Find where the given text appears and provide that cell's center as [X, Y] coordinate. 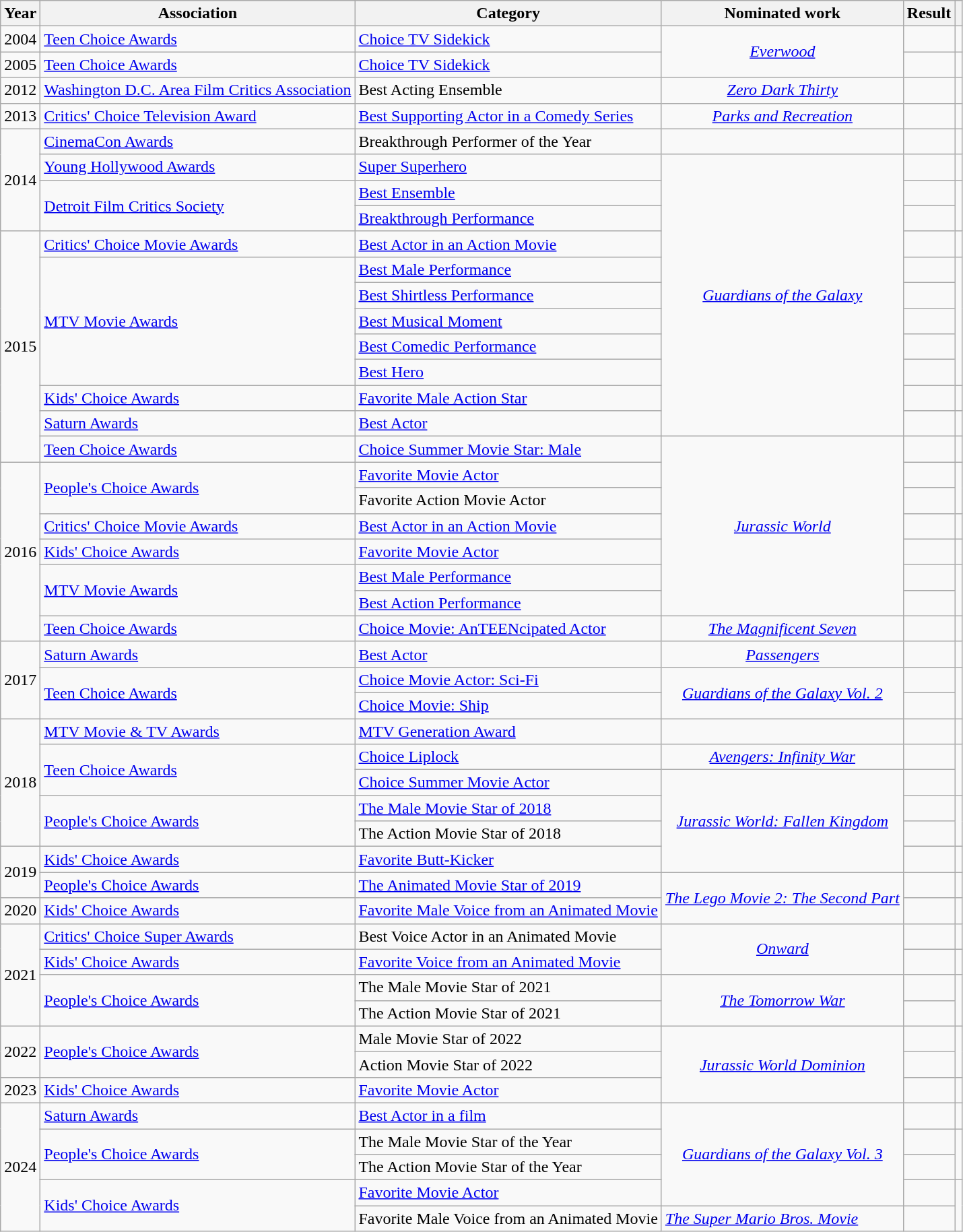
The Lego Movie 2: The Second Part [783, 898]
Best Actor in a film [508, 1115]
2014 [20, 180]
2012 [20, 90]
2021 [20, 975]
Critics' Choice Super Awards [198, 936]
Best Voice Actor in an Animated Movie [508, 936]
Detroit Film Critics Society [198, 205]
Choice Summer Movie Star: Male [508, 449]
Jurassic World: Fallen Kingdom [783, 821]
MTV Movie & TV Awards [198, 731]
2015 [20, 346]
Favorite Butt-Kicker [508, 860]
The Action Movie Star of 2021 [508, 1013]
The Male Movie Star of the Year [508, 1142]
Jurassic World Dominion [783, 1064]
Best Supporting Actor in a Comedy Series [508, 116]
The Super Mario Bros. Movie [783, 1219]
Breakthrough Performer of the Year [508, 141]
Guardians of the Galaxy Vol. 2 [783, 692]
Onward [783, 949]
CinemaCon Awards [198, 141]
Choice Movie Actor: Sci-Fi [508, 680]
2020 [20, 911]
Association [198, 13]
2004 [20, 39]
Choice Liplock [508, 757]
Jurassic World [783, 526]
Super Superhero [508, 167]
2018 [20, 782]
Male Movie Star of 2022 [508, 1039]
Choice Movie: AnTEENcipated Actor [508, 628]
Passengers [783, 654]
Washington D.C. Area Film Critics Association [198, 90]
Year [20, 13]
Choice Movie: Ship [508, 705]
Critics' Choice Television Award [198, 116]
2019 [20, 872]
2024 [20, 1167]
Guardians of the Galaxy Vol. 3 [783, 1154]
Favorite Action Movie Actor [508, 500]
The Tomorrow War [783, 1000]
Best Hero [508, 372]
Best Comedic Performance [508, 347]
2005 [20, 65]
Everwood [783, 52]
MTV Generation Award [508, 731]
2016 [20, 552]
Avengers: Infinity War [783, 757]
The Action Movie Star of 2018 [508, 834]
Best Shirtless Performance [508, 295]
Best Ensemble [508, 193]
The Magnificent Seven [783, 628]
Nominated work [783, 13]
Guardians of the Galaxy [783, 295]
Best Musical Moment [508, 321]
2017 [20, 680]
Result [929, 13]
The Male Movie Star of 2021 [508, 987]
Choice Summer Movie Actor [508, 783]
Action Movie Star of 2022 [508, 1064]
2022 [20, 1051]
Best Acting Ensemble [508, 90]
The Animated Movie Star of 2019 [508, 885]
Category [508, 13]
Favorite Male Action Star [508, 398]
Parks and Recreation [783, 116]
Young Hollywood Awards [198, 167]
2023 [20, 1090]
Breakthrough Performance [508, 218]
The Action Movie Star of the Year [508, 1167]
The Male Movie Star of 2018 [508, 808]
Zero Dark Thirty [783, 90]
2013 [20, 116]
Best Action Performance [508, 603]
Favorite Voice from an Animated Movie [508, 962]
